Identify which cell holds the provided text, then report its (X, Y) central coordinate. 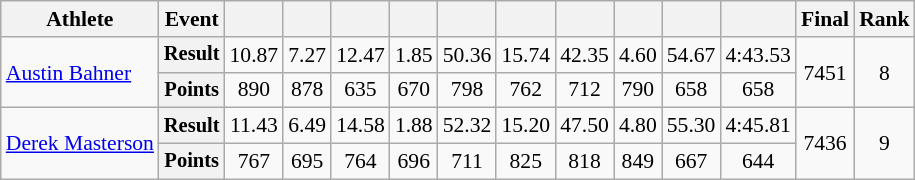
50.36 (468, 55)
7.27 (307, 55)
6.49 (307, 126)
Event (192, 19)
52.32 (468, 126)
849 (638, 162)
790 (638, 90)
818 (584, 162)
12.47 (360, 55)
10.87 (254, 55)
Austin Bahner (80, 72)
54.67 (692, 55)
42.35 (584, 55)
7436 (825, 144)
695 (307, 162)
4.80 (638, 126)
667 (692, 162)
767 (254, 162)
890 (254, 90)
Athlete (80, 19)
7451 (825, 72)
825 (526, 162)
644 (758, 162)
635 (360, 90)
Final (825, 19)
764 (360, 162)
55.30 (692, 126)
4:45.81 (758, 126)
Derek Masterson (80, 144)
14.58 (360, 126)
1.85 (414, 55)
1.88 (414, 126)
4:43.53 (758, 55)
4.60 (638, 55)
15.20 (526, 126)
8 (884, 72)
11.43 (254, 126)
696 (414, 162)
798 (468, 90)
15.74 (526, 55)
762 (526, 90)
711 (468, 162)
47.50 (584, 126)
712 (584, 90)
Rank (884, 19)
878 (307, 90)
670 (414, 90)
9 (884, 144)
